Determine the [x, y] coordinate at the center of the cell enclosing the given text.  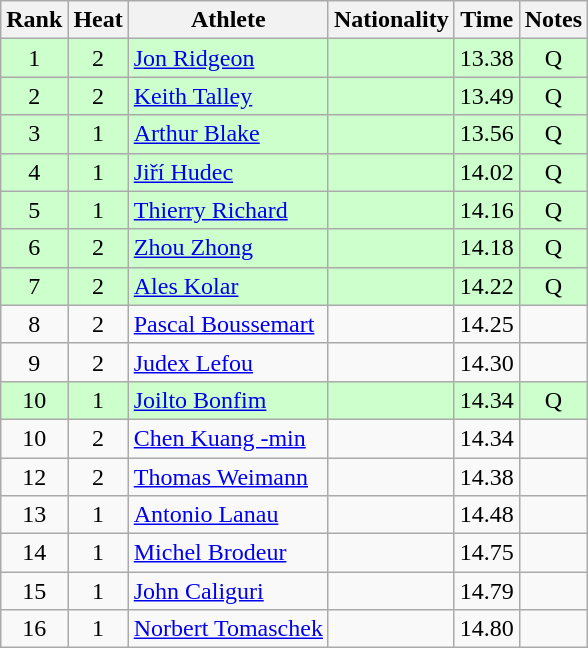
Jiří Hudec [228, 172]
14.79 [486, 591]
14.25 [486, 324]
Joilto Bonfim [228, 400]
8 [34, 324]
Pascal Boussemart [228, 324]
Keith Talley [228, 96]
Heat [98, 20]
Notes [553, 20]
7 [34, 286]
15 [34, 591]
Rank [34, 20]
13 [34, 515]
Antonio Lanau [228, 515]
6 [34, 248]
Ales Kolar [228, 286]
5 [34, 210]
13.38 [486, 58]
14.18 [486, 248]
Michel Brodeur [228, 553]
13.49 [486, 96]
Zhou Zhong [228, 248]
Norbert Tomaschek [228, 629]
12 [34, 477]
3 [34, 134]
14.75 [486, 553]
14.80 [486, 629]
14.38 [486, 477]
Thomas Weimann [228, 477]
4 [34, 172]
14.02 [486, 172]
John Caliguri [228, 591]
Chen Kuang -min [228, 438]
14 [34, 553]
Arthur Blake [228, 134]
14.48 [486, 515]
14.16 [486, 210]
14.30 [486, 362]
Nationality [391, 20]
9 [34, 362]
14.22 [486, 286]
Thierry Richard [228, 210]
Athlete [228, 20]
13.56 [486, 134]
Time [486, 20]
Judex Lefou [228, 362]
Jon Ridgeon [228, 58]
16 [34, 629]
